Output the [x, y] coordinate of the center of the cell containing the given text.  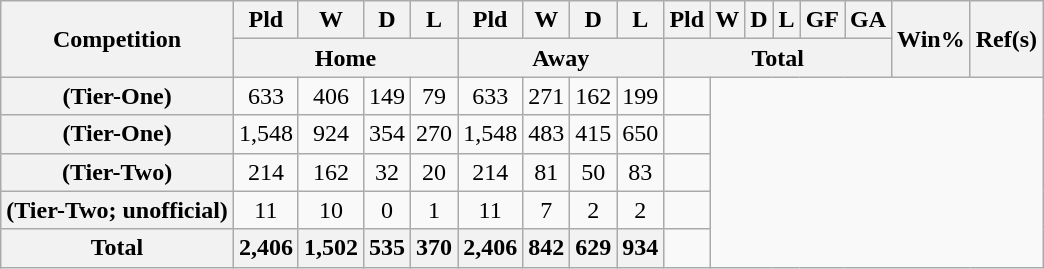
270 [434, 134]
535 [386, 248]
924 [330, 134]
354 [386, 134]
Away [561, 58]
483 [546, 134]
83 [640, 172]
629 [594, 248]
406 [330, 96]
370 [434, 248]
20 [434, 172]
Home [345, 58]
199 [640, 96]
Ref(s) [1006, 39]
1 [434, 210]
Competition [118, 39]
Win% [932, 39]
842 [546, 248]
32 [386, 172]
7 [546, 210]
149 [386, 96]
79 [434, 96]
0 [386, 210]
GA [868, 20]
GF [822, 20]
650 [640, 134]
(Tier-Two; unofficial) [118, 210]
10 [330, 210]
81 [546, 172]
50 [594, 172]
1,502 [330, 248]
271 [546, 96]
934 [640, 248]
(Tier-Two) [118, 172]
415 [594, 134]
